Identify which cell holds the provided text, then report its [X, Y] central coordinate. 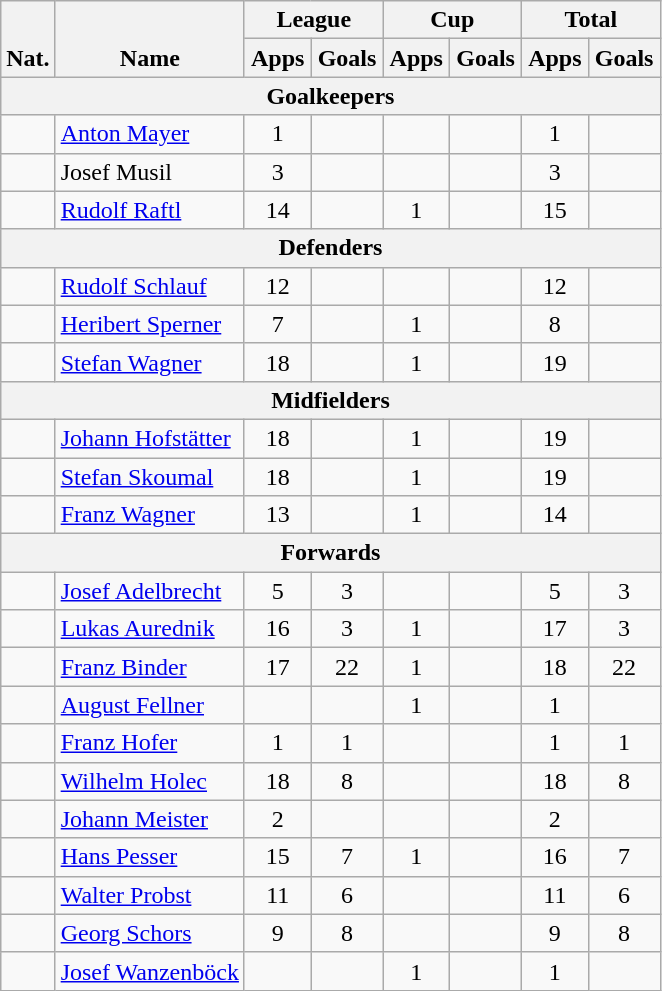
Nat. [28, 39]
Josef Musil [150, 172]
Defenders [330, 248]
Rudolf Raftl [150, 210]
Josef Wanzenböck [150, 971]
Josef Adelbrecht [150, 591]
August Fellner [150, 705]
Name [150, 39]
Forwards [330, 553]
Anton Mayer [150, 134]
Goalkeepers [330, 96]
Midfielders [330, 400]
Johann Meister [150, 819]
League [314, 20]
13 [278, 515]
Wilhelm Holec [150, 781]
Franz Hofer [150, 743]
Franz Binder [150, 667]
Rudolf Schlauf [150, 286]
Georg Schors [150, 933]
Heribert Sperner [150, 324]
Lukas Aurednik [150, 629]
Stefan Skoumal [150, 477]
Total [592, 20]
Walter Probst [150, 895]
Franz Wagner [150, 515]
Stefan Wagner [150, 362]
Hans Pesser [150, 857]
Cup [452, 20]
Johann Hofstätter [150, 438]
